Capture the cell that displays the provided text and extract its [x, y] central coordinate. 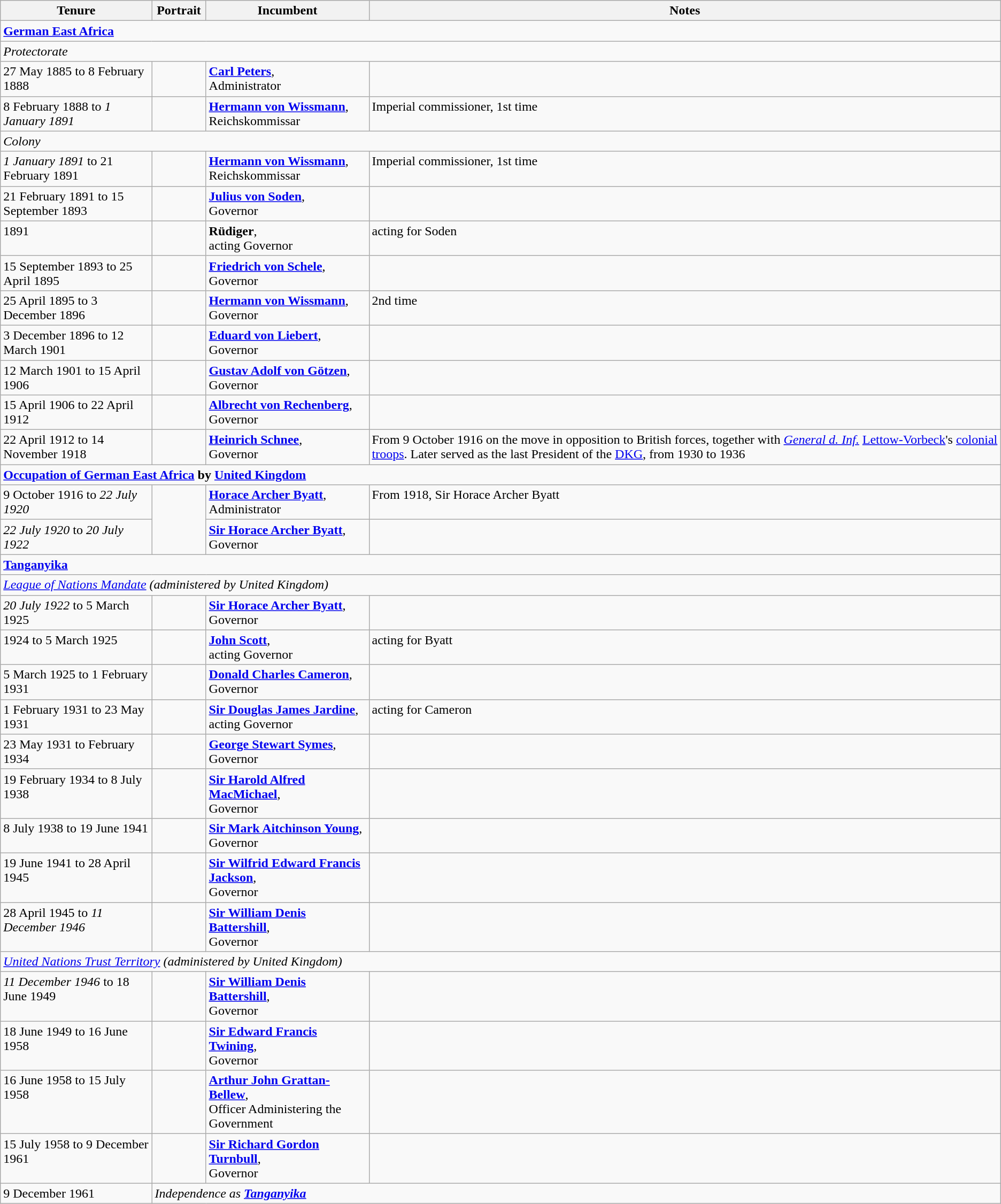
Hermann von Wissmann, Governor [288, 308]
1924 to 5 March 1925 [76, 647]
Sir Richard Gordon Turnbull, Governor [288, 1159]
9 December 1961 [76, 1193]
15 April 1906 to 22 April 1912 [76, 413]
acting for Cameron [684, 716]
United Nations Trust Territory (administered by United Kingdom) [500, 962]
18 June 1949 to 16 June 1958 [76, 1046]
Sir Harold Alfred MacMichael, Governor [288, 793]
Carl Peters, Administrator [288, 79]
15 July 1958 to 9 December 1961 [76, 1159]
Gustav Adolf von Götzen, Governor [288, 377]
Rüdiger, acting Governor [288, 238]
22 July 1920 to 20 July 1922 [76, 537]
Notes [684, 11]
Horace Archer Byatt, Administrator [288, 503]
Sir Edward Francis Twining, Governor [288, 1046]
12 March 1901 to 15 April 1906 [76, 377]
2nd time [684, 308]
Tenure [76, 11]
Sir Mark Aitchinson Young, Governor [288, 835]
Eduard von Liebert, Governor [288, 342]
15 September 1893 to 25 April 1895 [76, 273]
9 October 1916 to 22 July 1920 [76, 503]
Tanganyika [500, 565]
21 February 1891 to 15 September 1893 [76, 203]
Independence as Tanganyika [576, 1193]
Incumbent [288, 11]
George Stewart Symes, Governor [288, 752]
Occupation of German East Africa by United Kingdom [500, 475]
Portrait [179, 11]
1 January 1891 to 21 February 1891 [76, 169]
27 May 1885 to 8 February 1888 [76, 79]
Arthur John Grattan-Bellew, Officer Administering the Government [288, 1102]
5 March 1925 to 1 February 1931 [76, 682]
8 February 1888 to 1 January 1891 [76, 113]
Heinrich Schnee, Governor [288, 447]
Friedrich von Schele, Governor [288, 273]
1 February 1931 to 23 May 1931 [76, 716]
11 December 1946 to 18 June 1949 [76, 997]
8 July 1938 to 19 June 1941 [76, 835]
23 May 1931 to February 1934 [76, 752]
Colony [500, 141]
22 April 1912 to 14 November 1918 [76, 447]
19 February 1934 to 8 July 1938 [76, 793]
20 July 1922 to 5 March 1925 [76, 613]
3 December 1896 to 12 March 1901 [76, 342]
From 1918, Sir Horace Archer Byatt [684, 503]
Sir Wilfrid Edward Francis Jackson, Governor [288, 877]
Protectorate [500, 51]
League of Nations Mandate (administered by United Kingdom) [500, 585]
28 April 1945 to 11 December 1946 [76, 927]
acting for Soden [684, 238]
German East Africa [500, 31]
25 April 1895 to 3 December 1896 [76, 308]
John Scott, acting Governor [288, 647]
Albrecht von Rechenberg, Governor [288, 413]
1891 [76, 238]
16 June 1958 to 15 July 1958 [76, 1102]
19 June 1941 to 28 April 1945 [76, 877]
Sir Douglas James Jardine, acting Governor [288, 716]
Donald Charles Cameron, Governor [288, 682]
Julius von Soden, Governor [288, 203]
acting for Byatt [684, 647]
